Provide the [x, y] coordinate of the cell's center where the given text is located.  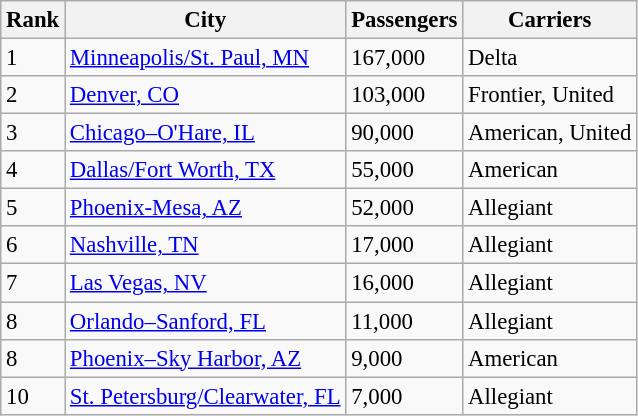
St. Petersburg/Clearwater, FL [206, 396]
3 [33, 133]
9,000 [404, 358]
Phoenix-Mesa, AZ [206, 208]
City [206, 20]
Nashville, TN [206, 245]
Passengers [404, 20]
103,000 [404, 95]
American, United [550, 133]
7,000 [404, 396]
90,000 [404, 133]
7 [33, 283]
11,000 [404, 321]
Orlando–Sanford, FL [206, 321]
4 [33, 170]
Rank [33, 20]
16,000 [404, 283]
55,000 [404, 170]
Dallas/Fort Worth, TX [206, 170]
17,000 [404, 245]
Delta [550, 58]
Minneapolis/St. Paul, MN [206, 58]
6 [33, 245]
Las Vegas, NV [206, 283]
10 [33, 396]
2 [33, 95]
Phoenix–Sky Harbor, AZ [206, 358]
1 [33, 58]
52,000 [404, 208]
167,000 [404, 58]
Carriers [550, 20]
Denver, CO [206, 95]
Frontier, United [550, 95]
5 [33, 208]
Chicago–O'Hare, IL [206, 133]
